Return (X, Y) of the center of cell containing provided text 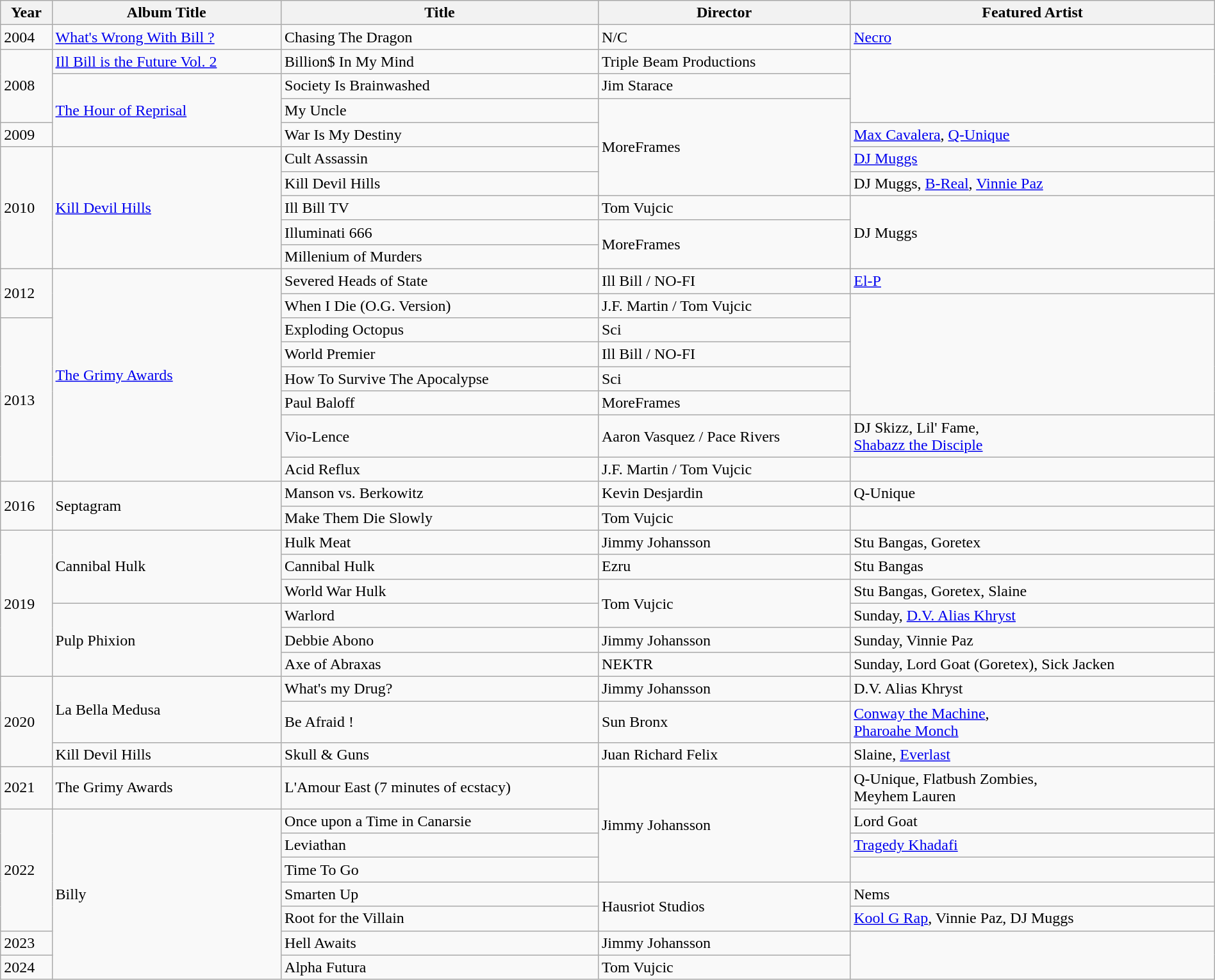
Smarten Up (440, 894)
2012 (26, 293)
Cult Assassin (440, 159)
Album Title (167, 13)
Skull & Guns (440, 755)
Jim Starace (724, 86)
DJ Muggs, B-Real, Vinnie Paz (1033, 183)
N/C (724, 37)
Be Afraid ! (440, 722)
La Bella Medusa (167, 709)
Title (440, 13)
2020 (26, 722)
2019 (26, 603)
Max Cavalera, Q-Unique (1033, 135)
Root for the Villain (440, 918)
The Hour of Reprisal (167, 110)
Sunday, D.V. Alias Khryst (1033, 615)
2016 (26, 506)
Paul Baloff (440, 403)
What's Wrong With Bill ? (167, 37)
Billion$ In My Mind (440, 62)
What's my Drug? (440, 688)
Hell Awaits (440, 943)
Necro (1033, 37)
Stu Bangas, Goretex (1033, 542)
Sun Bronx (724, 722)
2023 (26, 943)
Nems (1033, 894)
Manson vs. Berkowitz (440, 494)
2022 (26, 870)
2010 (26, 208)
When I Die (O.G. Version) (440, 306)
El-P (1033, 281)
Leviathan (440, 845)
Acid Reflux (440, 469)
Pulp Phixion (167, 640)
Kevin Desjardin (724, 494)
Hulk Meat (440, 542)
Alpha Futura (440, 967)
Triple Beam Productions (724, 62)
World War Hulk (440, 591)
D.V. Alias Khryst (1033, 688)
Year (26, 13)
Stu Bangas (1033, 567)
Kool G Rap, Vinnie Paz, DJ Muggs (1033, 918)
Conway the Machine,Pharoahe Monch (1033, 722)
Ill Bill is the Future Vol. 2 (167, 62)
Time To Go (440, 870)
Ezru (724, 567)
2024 (26, 967)
Septagram (167, 506)
How To Survive The Apocalypse (440, 379)
Millenium of Murders (440, 256)
Exploding Octopus (440, 330)
Chasing The Dragon (440, 37)
Sunday, Vinnie Paz (1033, 640)
Sunday, Lord Goat (Goretex), Sick Jacken (1033, 664)
2009 (26, 135)
Juan Richard Felix (724, 755)
Director (724, 13)
My Uncle (440, 110)
2013 (26, 400)
Q-Unique (1033, 494)
2008 (26, 86)
War Is My Destiny (440, 135)
DJ Skizz, Lil' Fame,Shabazz the Disciple (1033, 436)
Featured Artist (1033, 13)
2021 (26, 788)
Illuminati 666 (440, 232)
NEKTR (724, 664)
2004 (26, 37)
Ill Bill TV (440, 208)
Stu Bangas, Goretex, Slaine (1033, 591)
Debbie Abono (440, 640)
Slaine, Everlast (1033, 755)
Axe of Abraxas (440, 664)
Tragedy Khadafi (1033, 845)
Q-Unique, Flatbush Zombies,Meyhem Lauren (1033, 788)
Billy (167, 894)
L'Amour East (7 minutes of ecstacy) (440, 788)
World Premier (440, 354)
Vio-Lence (440, 436)
Lord Goat (1033, 821)
Aaron Vasquez / Pace Rivers (724, 436)
Once upon a Time in Canarsie (440, 821)
Hausriot Studios (724, 906)
Society Is Brainwashed (440, 86)
Severed Heads of State (440, 281)
Warlord (440, 615)
Make Them Die Slowly (440, 518)
